For the text-containing cell, return its midpoint in (x, y) coordinate format. 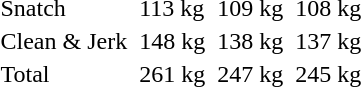
138 kg (250, 41)
148 kg (172, 41)
